Pinpoint the cell where the given text exists, returning its (X, Y) midpoint coordinate. 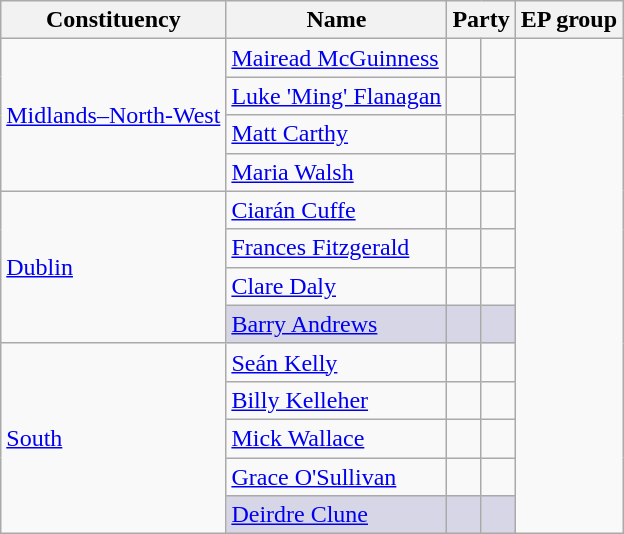
Grace O'Sullivan (336, 477)
Matt Carthy (336, 134)
Billy Kelleher (336, 400)
Deirdre Clune (336, 515)
Constituency (114, 20)
Barry Andrews (336, 324)
Frances Fitzgerald (336, 248)
Mick Wallace (336, 438)
Mairead McGuinness (336, 58)
Maria Walsh (336, 172)
EP group (568, 20)
Ciarán Cuffe (336, 210)
Seán Kelly (336, 362)
Midlands–North-West (114, 115)
Luke 'Ming' Flanagan (336, 96)
Party (481, 20)
Name (336, 20)
South (114, 438)
Dublin (114, 267)
Clare Daly (336, 286)
